Extract the (X, Y) coordinate from the center of the cell holding the provided text.  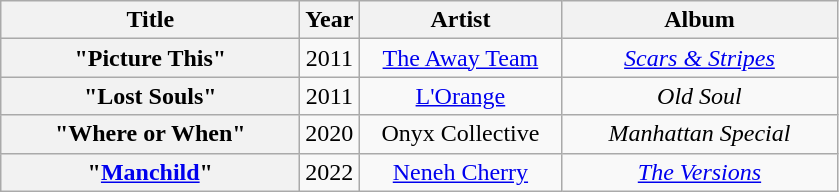
Manhattan Special (700, 134)
The Versions (700, 172)
"Manchild" (150, 172)
Year (330, 20)
"Picture This" (150, 58)
2022 (330, 172)
"Where or When" (150, 134)
L'Orange (460, 96)
Album (700, 20)
Old Soul (700, 96)
Neneh Cherry (460, 172)
"Lost Souls" (150, 96)
Artist (460, 20)
The Away Team (460, 58)
Scars & Stripes (700, 58)
Onyx Collective (460, 134)
Title (150, 20)
2020 (330, 134)
